Search for the cell housing the specified text and yield its [x, y] center coordinate. 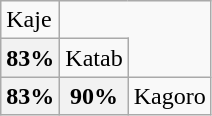
Kagoro [170, 96]
90% [94, 96]
Kaje [30, 20]
Katab [94, 58]
